Extract the (X, Y) coordinate from the center of the cell holding the provided text.  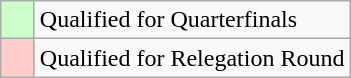
Qualified for Relegation Round (192, 58)
Qualified for Quarterfinals (192, 20)
